Identify which cell holds the provided text, then report its (x, y) central coordinate. 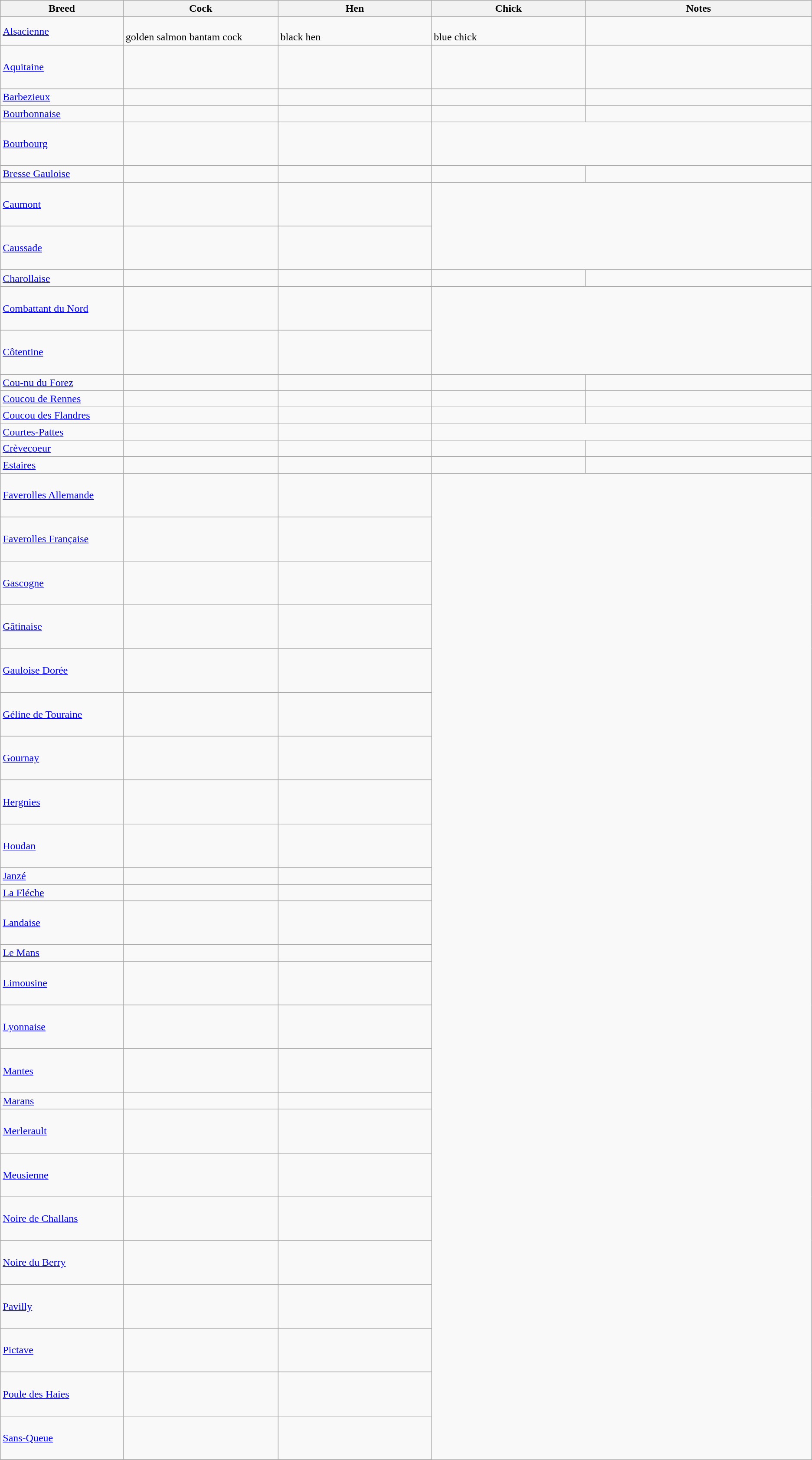
Noire du Berry (62, 1262)
Bourbonnaise (62, 114)
Hen (355, 9)
Cou-nu du Forez (62, 382)
Gournay (62, 758)
Gascogne (62, 583)
Limousine (62, 983)
Meusienne (62, 1175)
Crèvecoeur (62, 448)
Estaires (62, 465)
Breed (62, 9)
Poule des Haies (62, 1394)
Bresse Gauloise (62, 174)
Caumont (62, 204)
Combattant du Nord (62, 308)
Hergnies (62, 802)
Houdan (62, 846)
Mantes (62, 1070)
Côtentine (62, 352)
Chick (508, 9)
Notes (699, 9)
Pavilly (62, 1306)
Noire de Challans (62, 1219)
Gauloise Dorée (62, 671)
Charollaise (62, 278)
Le Mans (62, 953)
golden salmon bantam cock (200, 31)
Faverolles Allemande (62, 495)
Marans (62, 1101)
Gâtinaise (62, 626)
Faverolles Française (62, 539)
La Fléche (62, 892)
Bourbourg (62, 144)
Géline de Touraine (62, 714)
black hen (355, 31)
Caussade (62, 248)
Barbezieux (62, 97)
Alsacienne (62, 31)
Courtes-Pattes (62, 432)
Janzé (62, 876)
Coucou des Flandres (62, 416)
Sans-Queue (62, 1437)
Cock (200, 9)
Merlerault (62, 1131)
Lyonnaise (62, 1027)
Coucou de Rennes (62, 399)
Landaise (62, 923)
Pictave (62, 1350)
blue chick (508, 31)
Aquitaine (62, 67)
